Extract the (x, y) coordinate from the center of the cell holding the provided text.  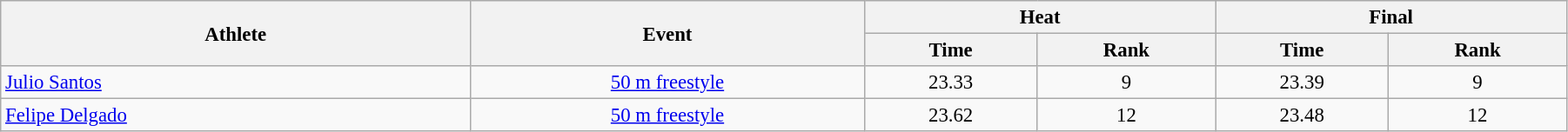
23.48 (1302, 115)
23.33 (950, 82)
Final (1391, 17)
23.62 (950, 115)
Felipe Delgado (236, 115)
Athlete (236, 33)
Heat (1040, 17)
23.39 (1302, 82)
Julio Santos (236, 82)
Event (668, 33)
